Determine the (x, y) coordinate at the center of the cell enclosing the given text.  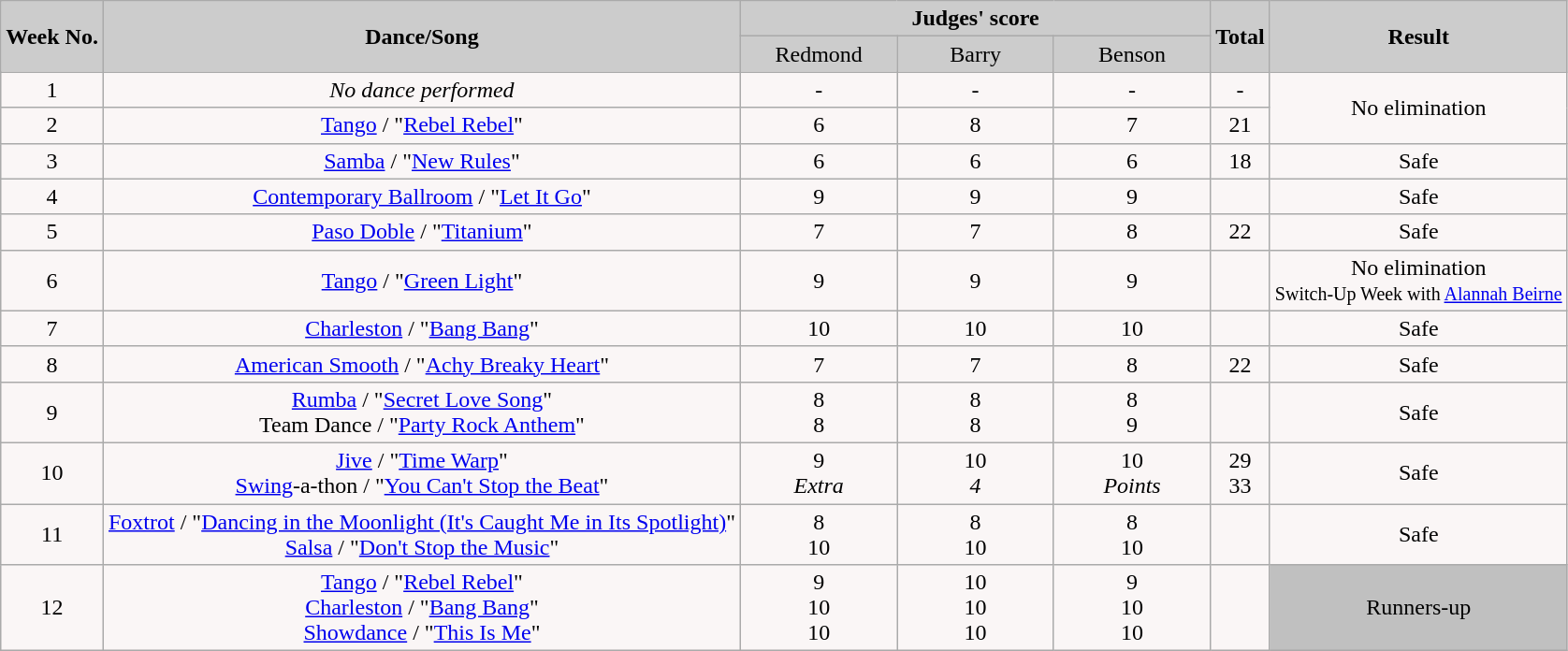
Foxtrot / "Dancing in the Moonlight (It's Caught Me in Its Spotlight)"Salsa / "Don't Stop the Music" (421, 533)
Benson (1132, 54)
104 (975, 473)
1 (52, 90)
Samba / "New Rules" (421, 161)
18 (1241, 161)
12 (52, 608)
Result (1418, 36)
89 (1132, 412)
Redmond (818, 54)
American Smooth / "Achy Breaky Heart" (421, 364)
Paso Doble / "Titanium" (421, 232)
Judges' score (975, 19)
Runners-up (1418, 608)
Tango / "Rebel Rebel" (421, 125)
2933 (1241, 473)
Total (1241, 36)
Rumba / "Secret Love Song"Team Dance / "Party Rock Anthem" (421, 412)
Jive / "Time Warp"Swing-a-thon / "You Can't Stop the Beat" (421, 473)
9Extra (818, 473)
Barry (975, 54)
No eliminationSwitch-Up Week with Alannah Beirne (1418, 281)
11 (52, 533)
Week No. (52, 36)
No dance performed (421, 90)
3 (52, 161)
2 (52, 125)
Contemporary Ballroom / "Let It Go" (421, 196)
Charleston / "Bang Bang" (421, 328)
4 (52, 196)
Tango / "Green Light" (421, 281)
Tango / "Rebel Rebel"Charleston / "Bang Bang"Showdance / "This Is Me" (421, 608)
21 (1241, 125)
101010 (975, 608)
Dance/Song (421, 36)
10Points (1132, 473)
No elimination (1418, 108)
5 (52, 232)
